Detect which cell encompasses the target text, then output its (X, Y) center coordinate. 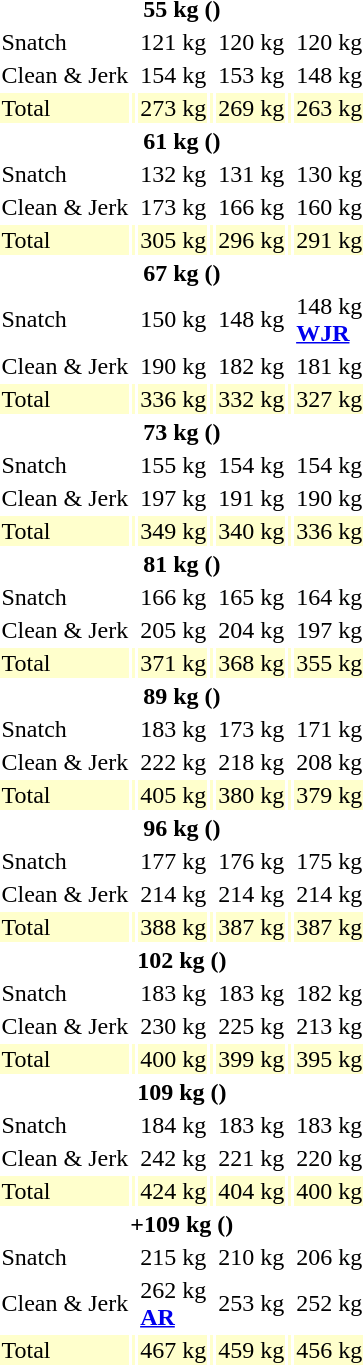
205 kg (174, 630)
269 kg (252, 108)
387 kg (252, 927)
296 kg (252, 240)
165 kg (252, 597)
120 kg (252, 42)
132 kg (174, 174)
253 kg (252, 1304)
388 kg (174, 927)
340 kg (252, 531)
150 kg (174, 320)
371 kg (174, 663)
400 kg (174, 1059)
242 kg (174, 1158)
230 kg (174, 1026)
225 kg (252, 1026)
221 kg (252, 1158)
215 kg (174, 1257)
155 kg (174, 465)
349 kg (174, 531)
177 kg (174, 861)
336 kg (174, 399)
262 kgAR (174, 1304)
218 kg (252, 762)
210 kg (252, 1257)
305 kg (174, 240)
368 kg (252, 663)
459 kg (252, 1350)
405 kg (174, 795)
380 kg (252, 795)
467 kg (174, 1350)
332 kg (252, 399)
148 kg (252, 320)
176 kg (252, 861)
191 kg (252, 498)
273 kg (174, 108)
184 kg (174, 1125)
204 kg (252, 630)
404 kg (252, 1191)
153 kg (252, 75)
222 kg (174, 762)
424 kg (174, 1191)
197 kg (174, 498)
190 kg (174, 366)
182 kg (252, 366)
121 kg (174, 42)
131 kg (252, 174)
399 kg (252, 1059)
